Locate the cell with the specified text and output its (X, Y) center coordinate. 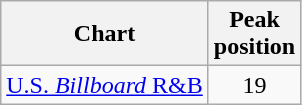
Peakposition (254, 34)
Chart (105, 34)
U.S. Billboard R&B (105, 85)
19 (254, 85)
